Capture the cell that displays the provided text and extract its (x, y) central coordinate. 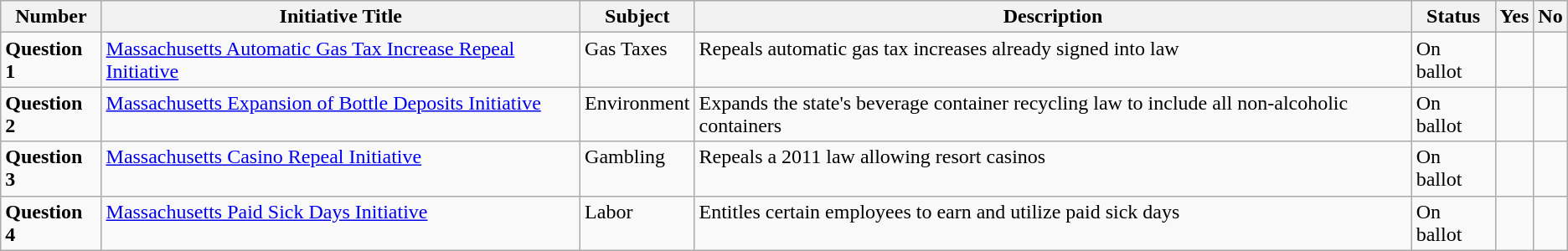
Repeals automatic gas tax increases already signed into law (1053, 60)
Repeals a 2011 law allowing resort casinos (1053, 169)
Labor (637, 223)
Environment (637, 114)
Number (51, 17)
Description (1053, 17)
Status (1453, 17)
Gambling (637, 169)
Massachusetts Expansion of Bottle Deposits Initiative (341, 114)
Subject (637, 17)
No (1550, 17)
Question 1 (51, 60)
Massachusetts Paid Sick Days Initiative (341, 223)
Yes (1514, 17)
Initiative Title (341, 17)
Entitles certain employees to earn and utilize paid sick days (1053, 223)
Expands the state's beverage container recycling law to include all non-alcoholic containers (1053, 114)
Massachusetts Automatic Gas Tax Increase Repeal Initiative (341, 60)
Massachusetts Casino Repeal Initiative (341, 169)
Gas Taxes (637, 60)
Question 3 (51, 169)
Question 4 (51, 223)
Question 2 (51, 114)
